Find where the given text appears and provide that cell's center as [X, Y] coordinate. 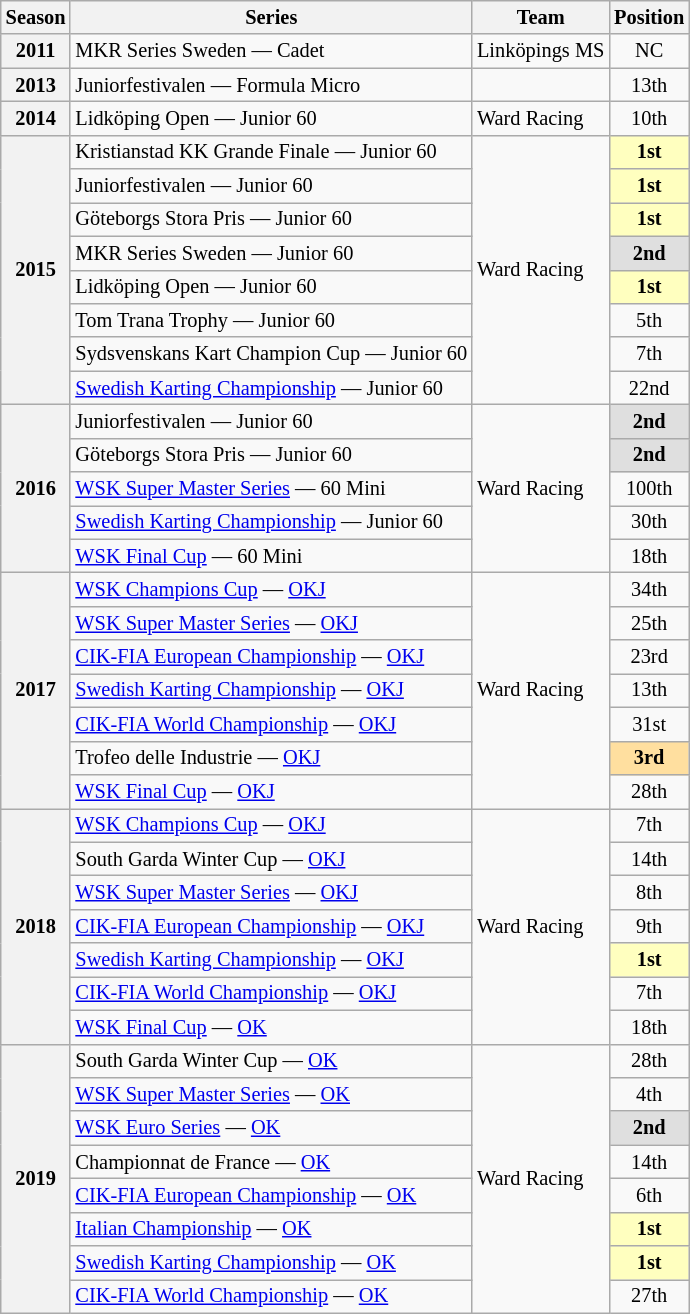
MKR Series Sweden — Cadet [271, 51]
Linköpings MS [540, 51]
WSK Final Cup — 60 Mini [271, 556]
CIK-FIA European Championship — OK [271, 1195]
23rd [649, 657]
2018 [36, 926]
5th [649, 320]
Juniorfestivalen — Formula Micro [271, 85]
34th [649, 589]
2017 [36, 690]
Kristianstad KK Grande Finale — Junior 60 [271, 152]
2015 [36, 270]
South Garda Winter Cup — OK [271, 1061]
Championnat de France — OK [271, 1162]
30th [649, 522]
10th [649, 118]
2019 [36, 1178]
Series [271, 17]
WSK Euro Series — OK [271, 1128]
Season [36, 17]
2013 [36, 85]
South Garda Winter Cup — OKJ [271, 859]
MKR Series Sweden — Junior 60 [271, 253]
6th [649, 1195]
4th [649, 1094]
WSK Super Master Series — 60 Mini [271, 489]
Tom Trana Trophy — Junior 60 [271, 320]
Italian Championship — OK [271, 1229]
27th [649, 1296]
100th [649, 489]
22nd [649, 388]
CIK-FIA World Championship — OK [271, 1296]
3rd [649, 758]
Swedish Karting Championship — OK [271, 1263]
Sydsvenskans Kart Champion Cup — Junior 60 [271, 354]
WSK Final Cup — OK [271, 1027]
2016 [36, 488]
2014 [36, 118]
25th [649, 623]
31st [649, 724]
Team [540, 17]
NC [649, 51]
WSK Super Master Series — OK [271, 1094]
Position [649, 17]
9th [649, 926]
2011 [36, 51]
8th [649, 892]
Trofeo delle Industrie — OKJ [271, 758]
WSK Final Cup — OKJ [271, 791]
